Pinpoint the cell where the given text exists, returning its [X, Y] midpoint coordinate. 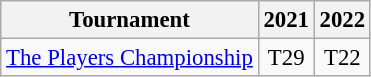
2021 [286, 20]
T22 [342, 58]
2022 [342, 20]
The Players Championship [130, 58]
Tournament [130, 20]
T29 [286, 58]
